From the cell containing the given text, extract its center point as [X, Y] coordinate. 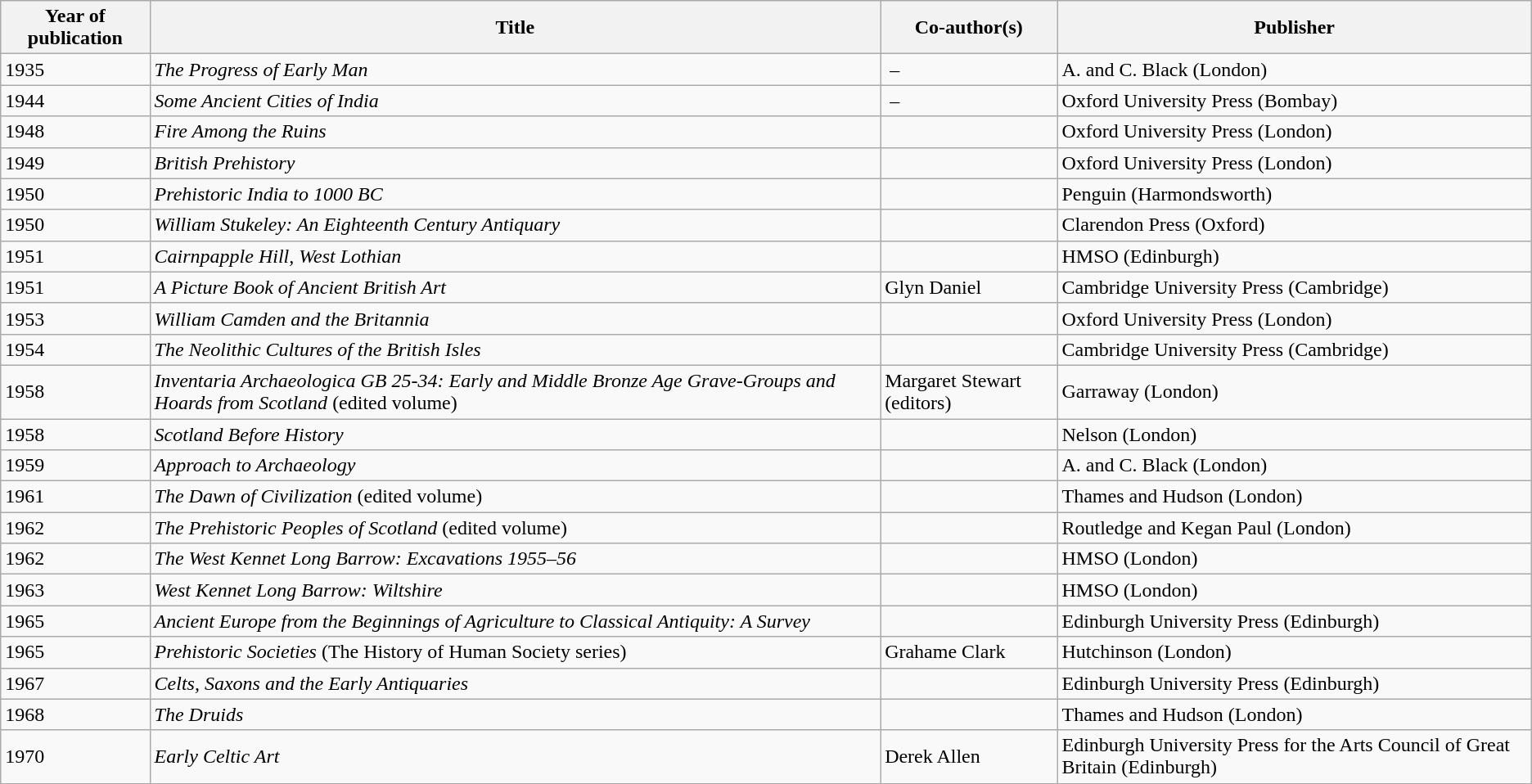
Margaret Stewart (editors) [969, 391]
1961 [75, 497]
1954 [75, 349]
1944 [75, 101]
1968 [75, 714]
The Neolithic Cultures of the British Isles [516, 349]
Fire Among the Ruins [516, 132]
Garraway (London) [1295, 391]
Grahame Clark [969, 652]
1948 [75, 132]
The Druids [516, 714]
Edinburgh University Press for the Arts Council of Great Britain (Edinburgh) [1295, 756]
William Stukeley: An Eighteenth Century Antiquary [516, 225]
Early Celtic Art [516, 756]
Oxford University Press (Bombay) [1295, 101]
Inventaria Archaeologica GB 25-34: Early and Middle Bronze Age Grave-Groups and Hoards from Scotland (edited volume) [516, 391]
Approach to Archaeology [516, 466]
Publisher [1295, 28]
Routledge and Kegan Paul (London) [1295, 528]
1967 [75, 683]
Glyn Daniel [969, 287]
A Picture Book of Ancient British Art [516, 287]
1953 [75, 318]
The West Kennet Long Barrow: Excavations 1955–56 [516, 559]
Hutchinson (London) [1295, 652]
HMSO (Edinburgh) [1295, 256]
1970 [75, 756]
Cairnpapple Hill, West Lothian [516, 256]
1959 [75, 466]
Derek Allen [969, 756]
The Progress of Early Man [516, 70]
Co-author(s) [969, 28]
Year of publication [75, 28]
William Camden and the Britannia [516, 318]
British Prehistory [516, 163]
1963 [75, 590]
The Prehistoric Peoples of Scotland (edited volume) [516, 528]
Some Ancient Cities of India [516, 101]
Penguin (Harmondsworth) [1295, 194]
Nelson (London) [1295, 435]
Clarendon Press (Oxford) [1295, 225]
Prehistoric Societies (The History of Human Society series) [516, 652]
Celts, Saxons and the Early Antiquaries [516, 683]
1949 [75, 163]
Ancient Europe from the Beginnings of Agriculture to Classical Antiquity: A Survey [516, 621]
The Dawn of Civilization (edited volume) [516, 497]
West Kennet Long Barrow: Wiltshire [516, 590]
Scotland Before History [516, 435]
Title [516, 28]
Prehistoric India to 1000 BC [516, 194]
1935 [75, 70]
